Find where the given text appears and provide that cell's center as [x, y] coordinate. 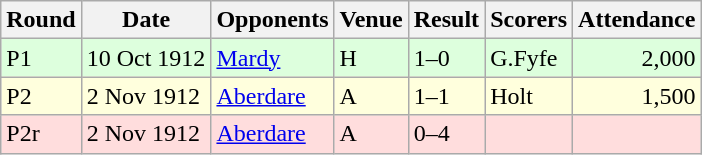
Scorers [529, 20]
1,500 [637, 96]
H [371, 58]
Venue [371, 20]
Round [41, 20]
0–4 [446, 134]
P1 [41, 58]
2,000 [637, 58]
1–1 [446, 96]
Attendance [637, 20]
P2r [41, 134]
Holt [529, 96]
P2 [41, 96]
10 Oct 1912 [146, 58]
Date [146, 20]
Opponents [272, 20]
Mardy [272, 58]
Result [446, 20]
1–0 [446, 58]
G.Fyfe [529, 58]
